Identify which cell holds the provided text, then report its (X, Y) central coordinate. 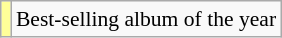
Best-selling album of the year (146, 19)
